Find where the given text appears and provide that cell's center as (X, Y) coordinate. 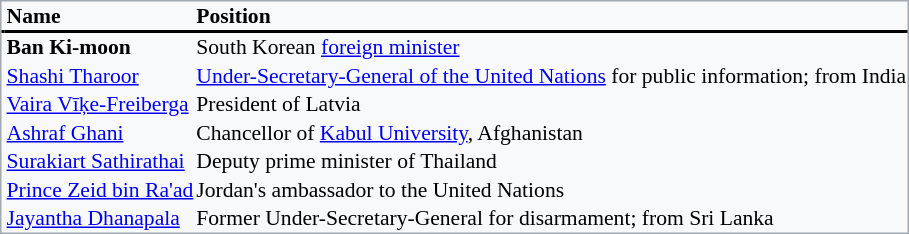
Ban Ki-moon (100, 47)
Vaira Vīķe-Freiberga (100, 104)
South Korean foreign minister (552, 47)
Ashraf Ghani (100, 132)
Under-Secretary-General of the United Nations for public information; from India (552, 76)
Jordan's ambassador to the United Nations (552, 190)
Surakiart Sathirathai (100, 161)
Deputy prime minister of Thailand (552, 161)
Position (552, 18)
Former Under-Secretary-General for disarmament; from Sri Lanka (552, 218)
Prince Zeid bin Ra'ad (100, 190)
Name (100, 18)
Chancellor of Kabul University, Afghanistan (552, 132)
Jayantha Dhanapala (100, 218)
Shashi Tharoor (100, 76)
President of Latvia (552, 104)
